Provide the (x, y) coordinate of the cell's center where the given text is located.  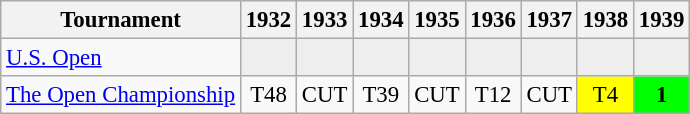
Tournament (121, 20)
1937 (549, 20)
T39 (381, 95)
1934 (381, 20)
T48 (268, 95)
1933 (325, 20)
1939 (661, 20)
1 (661, 95)
T4 (605, 95)
1932 (268, 20)
1936 (493, 20)
T12 (493, 95)
U.S. Open (121, 58)
1935 (437, 20)
The Open Championship (121, 95)
1938 (605, 20)
